Scan for the cell matching the given text and deliver its (X, Y) coordinate at center. 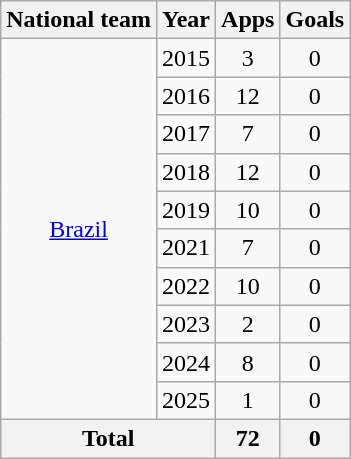
Goals (315, 20)
8 (248, 362)
2021 (186, 248)
2022 (186, 286)
2024 (186, 362)
Total (108, 438)
2019 (186, 210)
Year (186, 20)
2016 (186, 96)
72 (248, 438)
2015 (186, 58)
2 (248, 324)
1 (248, 400)
National team (79, 20)
2023 (186, 324)
Apps (248, 20)
Brazil (79, 230)
2025 (186, 400)
2018 (186, 172)
3 (248, 58)
2017 (186, 134)
